Find where the given text appears and provide that cell's center as (x, y) coordinate. 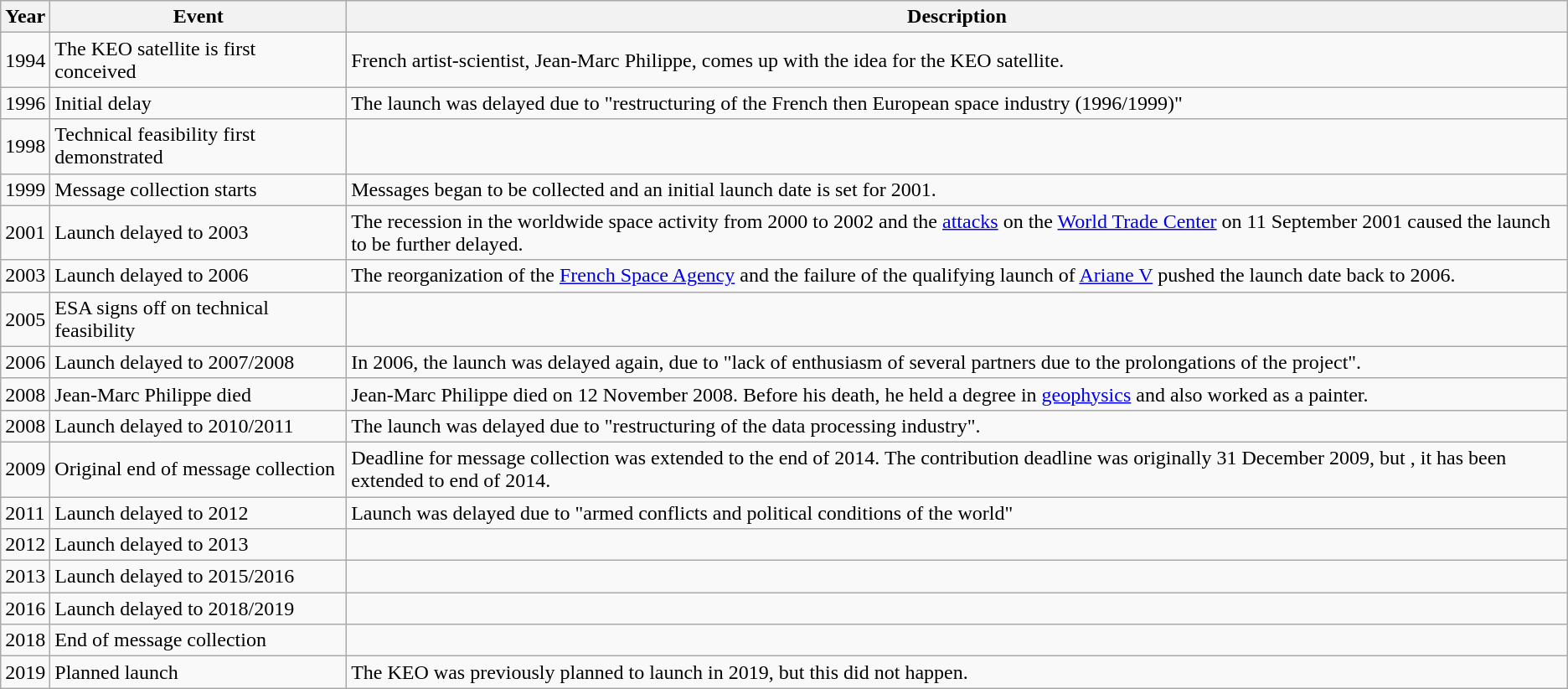
Launch delayed to 2006 (199, 276)
2018 (25, 640)
Launch delayed to 2013 (199, 545)
2005 (25, 319)
Messages began to be collected and an initial launch date is set for 2001. (957, 189)
Event (199, 17)
In 2006, the launch was delayed again, due to "lack of enthusiasm of several partners due to the prolongations of the project". (957, 362)
The launch was delayed due to "restructuring of the French then European space industry (1996/1999)" (957, 103)
Original end of message collection (199, 469)
2013 (25, 577)
Planned launch (199, 672)
2006 (25, 362)
2009 (25, 469)
The launch was delayed due to "restructuring of the data processing industry". (957, 426)
1994 (25, 60)
2003 (25, 276)
2012 (25, 545)
1996 (25, 103)
The reorganization of the French Space Agency and the failure of the qualifying launch of Ariane V pushed the launch date back to 2006. (957, 276)
1998 (25, 146)
ESA signs off on technical feasibility (199, 319)
Launch delayed to 2015/2016 (199, 577)
2016 (25, 609)
Launch delayed to 2007/2008 (199, 362)
French artist-scientist, Jean-Marc Philippe, comes up with the idea for the KEO satellite. (957, 60)
2011 (25, 512)
1999 (25, 189)
Launch was delayed due to "armed conflicts and political conditions of the world" (957, 512)
The KEO satellite is first conceived (199, 60)
End of message collection (199, 640)
2019 (25, 672)
Launch delayed to 2010/2011 (199, 426)
Description (957, 17)
Launch delayed to 2012 (199, 512)
Initial delay (199, 103)
Launch delayed to 2018/2019 (199, 609)
Message collection starts (199, 189)
Technical feasibility first demonstrated (199, 146)
The KEO was previously planned to launch in 2019, but this did not happen. (957, 672)
Jean-Marc Philippe died (199, 394)
Launch delayed to 2003 (199, 233)
Year (25, 17)
Jean-Marc Philippe died on 12 November 2008. Before his death, he held a degree in geophysics and also worked as a painter. (957, 394)
2001 (25, 233)
